Detect which cell encompasses the target text, then output its (X, Y) center coordinate. 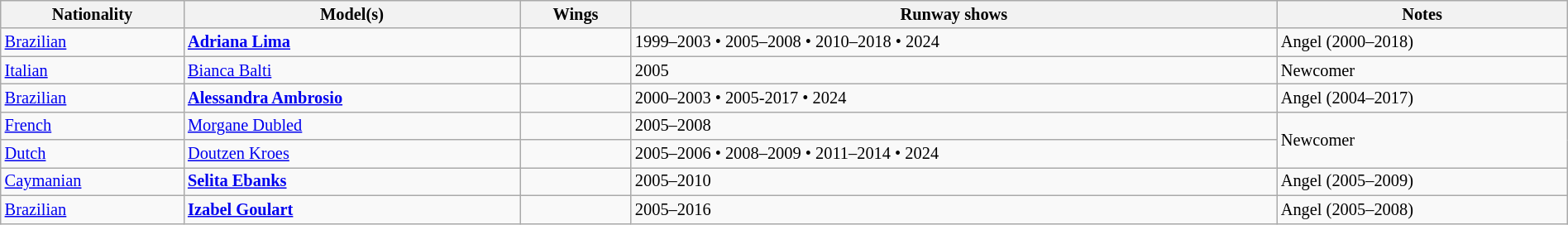
2000–2003 • 2005-2017 • 2024 (954, 98)
Notes (1422, 14)
2005 (954, 70)
Italian (93, 70)
Selita Ebanks (352, 181)
Caymanian (93, 181)
Wings (576, 14)
2005–2016 (954, 209)
Angel (2005–2009) (1422, 181)
French (93, 126)
Angel (2005–2008) (1422, 209)
Alessandra Ambrosio (352, 98)
Doutzen Kroes (352, 154)
Angel (2000–2018) (1422, 42)
1999–2003 • 2005–2008 • 2010–2018 • 2024 (954, 42)
Nationality (93, 14)
Runway shows (954, 14)
Morgane Dubled (352, 126)
Bianca Balti (352, 70)
2005–2010 (954, 181)
2005–2008 (954, 126)
Adriana Lima (352, 42)
Angel (2004–2017) (1422, 98)
Dutch (93, 154)
2005–2006 • 2008–2009 • 2011–2014 • 2024 (954, 154)
Model(s) (352, 14)
Izabel Goulart (352, 209)
